Pinpoint the cell where the given text exists, returning its [X, Y] midpoint coordinate. 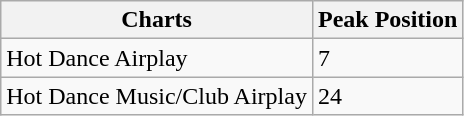
Peak Position [387, 20]
Charts [157, 20]
Hot Dance Music/Club Airplay [157, 96]
7 [387, 58]
24 [387, 96]
Hot Dance Airplay [157, 58]
